Return (x, y) of the center of cell containing provided text 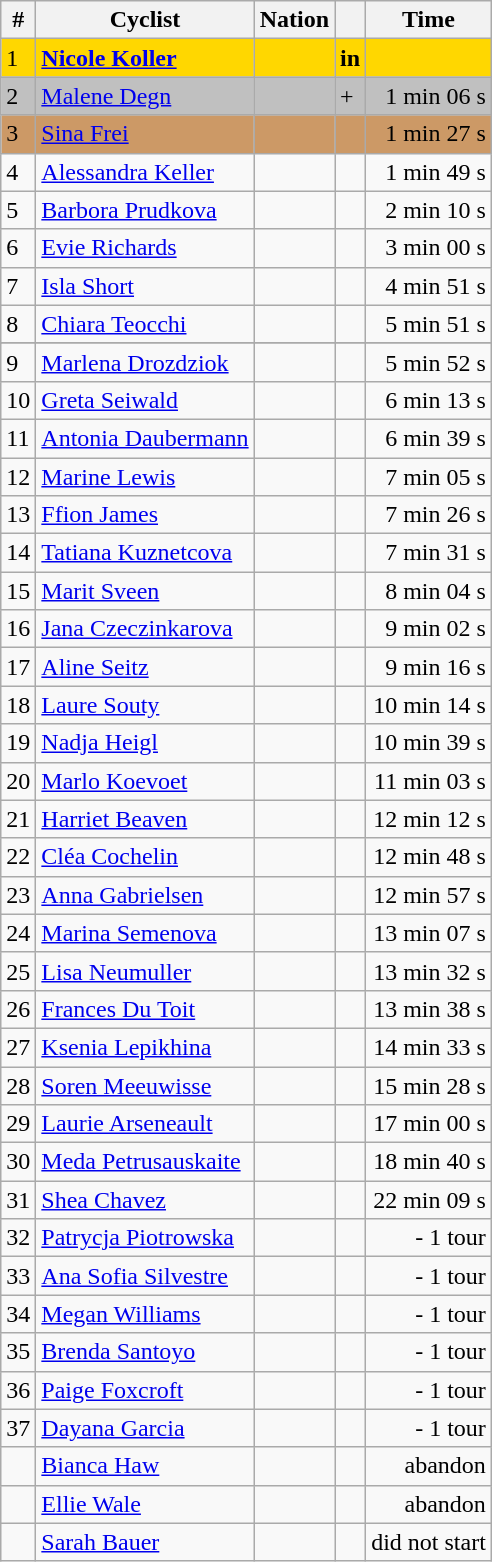
13 min 32 s (429, 971)
8 (18, 324)
10 min 14 s (429, 705)
Sina Frei (145, 134)
20 (18, 781)
7 min 31 s (429, 553)
15 min 28 s (429, 1085)
Nicole Koller (145, 58)
Paige Foxcroft (145, 1390)
11 min 03 s (429, 781)
Laure Souty (145, 705)
27 (18, 1047)
Lisa Neumuller (145, 971)
12 min 57 s (429, 895)
Shea Chavez (145, 1200)
16 (18, 629)
10 (18, 400)
26 (18, 1009)
36 (18, 1390)
Ffion James (145, 515)
Time (429, 20)
18 (18, 705)
22 min 09 s (429, 1200)
Marina Semenova (145, 933)
29 (18, 1124)
Jana Czeczinkarova (145, 629)
1 min 27 s (429, 134)
9 min 02 s (429, 629)
1 (18, 58)
2 min 10 s (429, 210)
14 (18, 553)
33 (18, 1276)
24 (18, 933)
Chiara Teocchi (145, 324)
Laurie Arseneault (145, 1124)
in (350, 58)
22 (18, 857)
31 (18, 1200)
5 (18, 210)
Marine Lewis (145, 477)
4 (18, 172)
+ (350, 96)
3 (18, 134)
Soren Meeuwisse (145, 1085)
35 (18, 1352)
Marlena Drozdziok (145, 362)
Nation (294, 20)
14 min 33 s (429, 1047)
17 (18, 667)
Marit Sveen (145, 591)
Cléa Cochelin (145, 857)
11 (18, 438)
Ellie Wale (145, 1504)
23 (18, 895)
21 (18, 819)
34 (18, 1314)
Greta Seiwald (145, 400)
2 (18, 96)
1 min 49 s (429, 172)
13 (18, 515)
7 min 05 s (429, 477)
28 (18, 1085)
Ksenia Lepikhina (145, 1047)
Barbora Prudkova (145, 210)
3 min 00 s (429, 248)
Malene Degn (145, 96)
Dayana Garcia (145, 1428)
4 min 51 s (429, 286)
Cyclist (145, 20)
7 (18, 286)
1 min 06 s (429, 96)
Brenda Santoyo (145, 1352)
10 min 39 s (429, 743)
Isla Short (145, 286)
13 min 38 s (429, 1009)
30 (18, 1162)
6 min 39 s (429, 438)
Patrycja Piotrowska (145, 1238)
17 min 00 s (429, 1124)
Evie Richards (145, 248)
12 (18, 477)
8 min 04 s (429, 591)
Aline Seitz (145, 667)
Megan Williams (145, 1314)
18 min 40 s (429, 1162)
Bianca Haw (145, 1466)
32 (18, 1238)
19 (18, 743)
7 min 26 s (429, 515)
15 (18, 591)
6 (18, 248)
37 (18, 1428)
Marlo Koevoet (145, 781)
Nadja Heigl (145, 743)
12 min 12 s (429, 819)
5 min 51 s (429, 324)
# (18, 20)
did not start (429, 1542)
12 min 48 s (429, 857)
6 min 13 s (429, 400)
9 (18, 362)
Tatiana Kuznetcova (145, 553)
Harriet Beaven (145, 819)
Anna Gabrielsen (145, 895)
Antonia Daubermann (145, 438)
25 (18, 971)
Alessandra Keller (145, 172)
9 min 16 s (429, 667)
Frances Du Toit (145, 1009)
13 min 07 s (429, 933)
Meda Petrusauskaite (145, 1162)
Ana Sofia Silvestre (145, 1276)
5 min 52 s (429, 362)
Sarah Bauer (145, 1542)
